Pinpoint the cell where the given text exists, returning its [X, Y] midpoint coordinate. 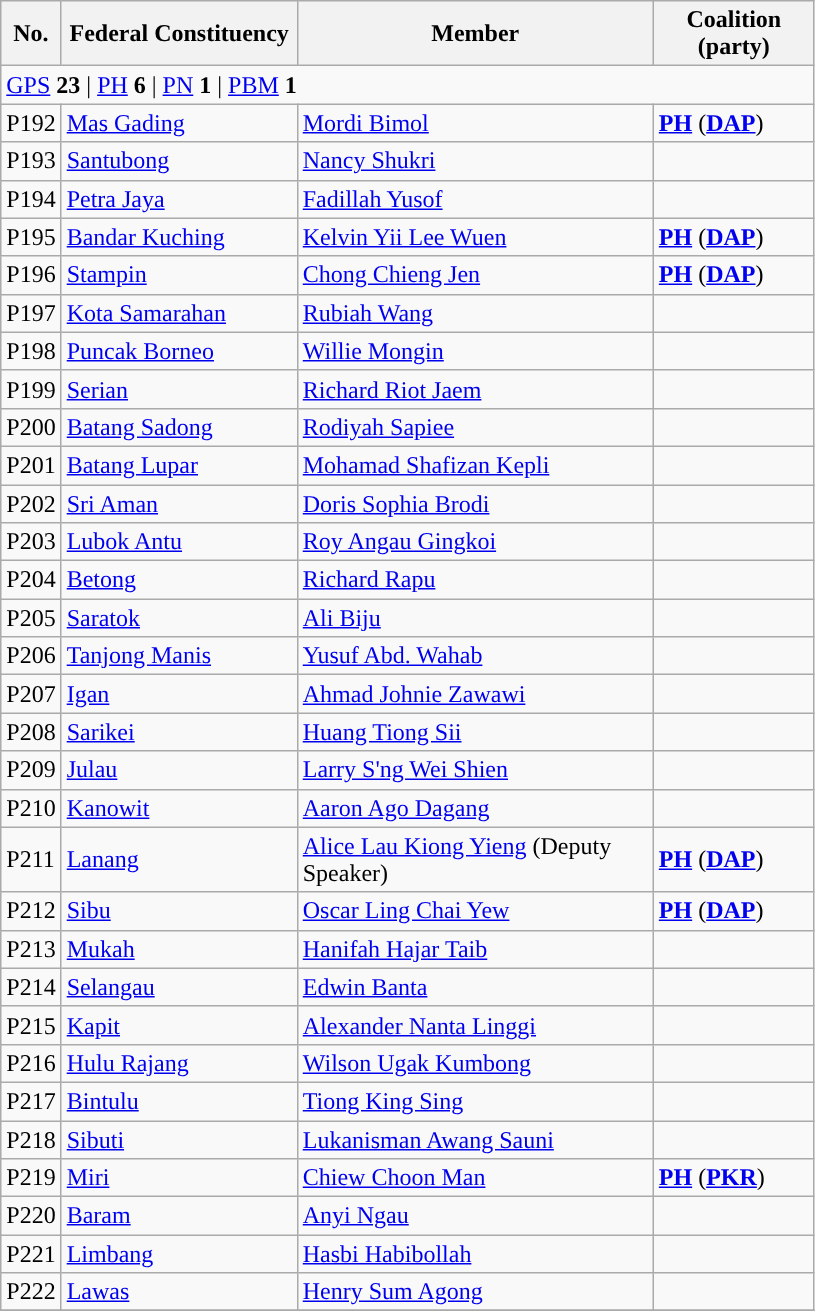
Baram [179, 1216]
P211 [31, 860]
Larry S'ng Wei Shien [475, 770]
Miri [179, 1178]
P200 [31, 427]
Batang Sadong [179, 427]
Willie Mongin [475, 351]
Stampin [179, 275]
Tanjong Manis [179, 656]
Hasbi Habibollah [475, 1254]
Chong Chieng Jen [475, 275]
P219 [31, 1178]
Kanowit [179, 808]
Fadillah Yusof [475, 199]
Lanang [179, 860]
Rodiyah Sapiee [475, 427]
Hanifah Hajar Taib [475, 949]
P199 [31, 389]
P212 [31, 911]
GPS 23 | PH 6 | PN 1 | PBM 1 [408, 85]
P208 [31, 732]
Julau [179, 770]
Anyi Ngau [475, 1216]
P220 [31, 1216]
P215 [31, 1025]
P198 [31, 351]
P194 [31, 199]
P196 [31, 275]
P206 [31, 656]
Mohamad Shafizan Kepli [475, 465]
Mordi Bimol [475, 123]
P201 [31, 465]
Nancy Shukri [475, 161]
P213 [31, 949]
P205 [31, 618]
Alexander Nanta Linggi [475, 1025]
Richard Rapu [475, 580]
Sarikei [179, 732]
P210 [31, 808]
PH (PKR) [734, 1178]
Igan [179, 694]
Petra Jaya [179, 199]
Chiew Choon Man [475, 1178]
P192 [31, 123]
P217 [31, 1101]
P202 [31, 503]
Henry Sum Agong [475, 1292]
Lawas [179, 1292]
P216 [31, 1063]
Bintulu [179, 1101]
Yusuf Abd. Wahab [475, 656]
Mukah [179, 949]
Coalition (party) [734, 34]
Member [475, 34]
Richard Riot Jaem [475, 389]
Hulu Rajang [179, 1063]
Edwin Banta [475, 987]
Bandar Kuching [179, 237]
No. [31, 34]
Kapit [179, 1025]
Saratok [179, 618]
Limbang [179, 1254]
P209 [31, 770]
P207 [31, 694]
Wilson Ugak Kumbong [475, 1063]
Tiong King Sing [475, 1101]
Ali Biju [475, 618]
Sibu [179, 911]
Lukanisman Awang Sauni [475, 1139]
P218 [31, 1139]
P203 [31, 542]
Kota Samarahan [179, 313]
Federal Constituency [179, 34]
Lubok Antu [179, 542]
Ahmad Johnie Zawawi [475, 694]
Santubong [179, 161]
P195 [31, 237]
Kelvin Yii Lee Wuen [475, 237]
P204 [31, 580]
Puncak Borneo [179, 351]
P221 [31, 1254]
Doris Sophia Brodi [475, 503]
Roy Angau Gingkoi [475, 542]
Mas Gading [179, 123]
Rubiah Wang [475, 313]
P222 [31, 1292]
Aaron Ago Dagang [475, 808]
P214 [31, 987]
Batang Lupar [179, 465]
Oscar Ling Chai Yew [475, 911]
P197 [31, 313]
P193 [31, 161]
Huang Tiong Sii [475, 732]
Betong [179, 580]
Alice Lau Kiong Yieng (Deputy Speaker) [475, 860]
Sibuti [179, 1139]
Sri Aman [179, 503]
Serian [179, 389]
Selangau [179, 987]
